For the text-containing cell, return its midpoint in (x, y) coordinate format. 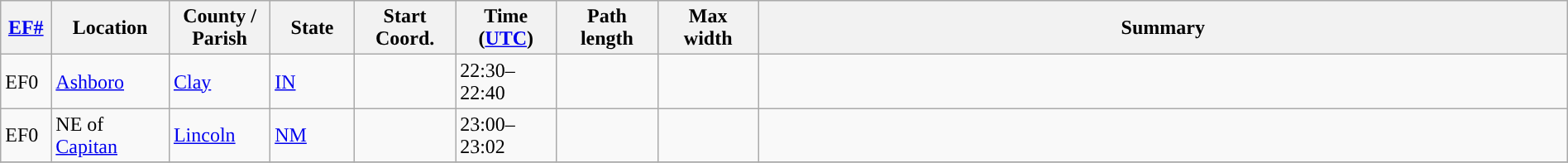
Location (111, 28)
IN (313, 81)
County / Parish (219, 28)
Lincoln (219, 136)
22:30–22:40 (506, 81)
NE of Capitan (111, 136)
Max width (708, 28)
Time (UTC) (506, 28)
Ashboro (111, 81)
Summary (1163, 28)
Clay (219, 81)
Start Coord. (404, 28)
NM (313, 136)
EF# (26, 28)
Path length (607, 28)
23:00–23:02 (506, 136)
State (313, 28)
